Return the (X, Y) coordinate for the center point of the cell that contains the specified text.  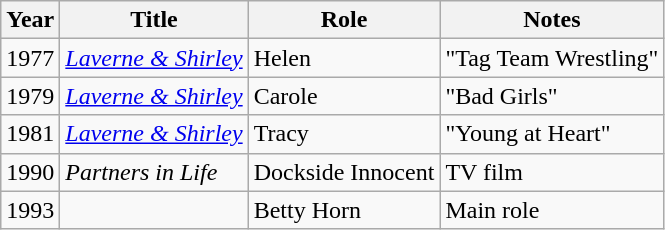
Tracy (344, 134)
Carole (344, 96)
TV film (552, 172)
Partners in Life (154, 172)
Dockside Innocent (344, 172)
Year (30, 20)
Title (154, 20)
1990 (30, 172)
"Tag Team Wrestling" (552, 58)
Main role (552, 210)
Betty Horn (344, 210)
1979 (30, 96)
"Young at Heart" (552, 134)
1981 (30, 134)
"Bad Girls" (552, 96)
1993 (30, 210)
Notes (552, 20)
Helen (344, 58)
Role (344, 20)
1977 (30, 58)
